Find where the given text appears and provide that cell's center as [X, Y] coordinate. 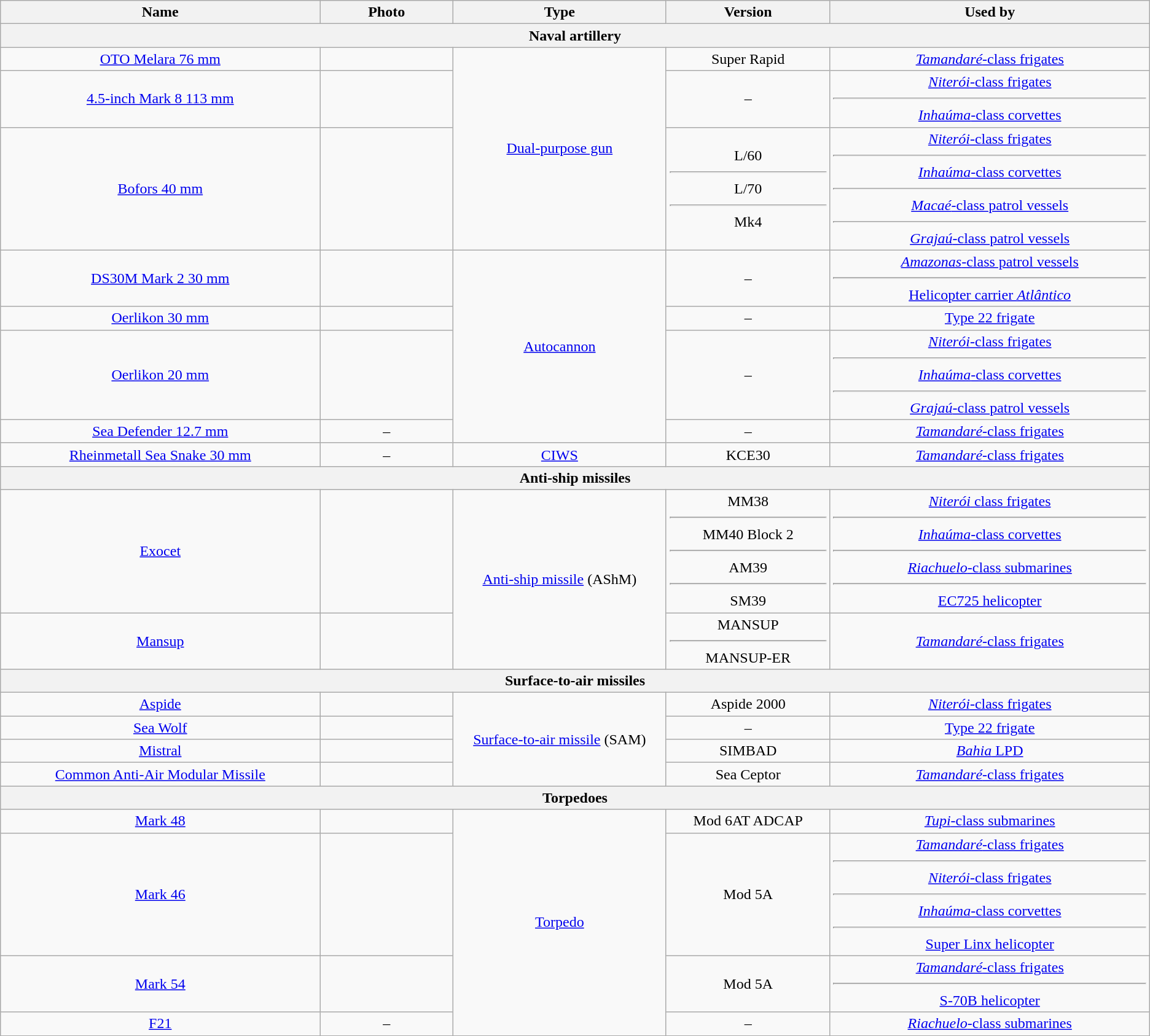
MM38MM40 Block 2 AM39SM39 [748, 551]
Niterói-class frigatesInhaúma-class corvettes [990, 99]
Mark 48 [160, 821]
Niterói-class frigatesInhaúma-class corvettesMacaé-class patrol vesselsGrajaú-class patrol vessels [990, 189]
Sea Ceptor [748, 774]
L/60L/70Mk4 [748, 189]
Mansup [160, 641]
F21 [160, 1024]
OTO Melara 76 mm [160, 59]
Dual-purpose gun [560, 149]
Used by [990, 12]
Bofors 40 mm [160, 189]
Amazonas-class patrol vesselsHelicopter carrier Atlântico [990, 278]
Anti-ship missile (AShM) [560, 579]
Tamandaré-class frigatesS-70B helicopter [990, 984]
KCE30 [748, 454]
Aspide [160, 704]
Common Anti-Air Modular Missile [160, 774]
Naval artillery [575, 36]
Super Rapid [748, 59]
Exocet [160, 551]
4.5-inch Mark 8 113 mm [160, 99]
DS30M Mark 2 30 mm [160, 278]
Riachuelo-class submarines [990, 1024]
Sea Wolf [160, 728]
Bahia LPD [990, 751]
Niterói-class frigates [990, 704]
Photo [387, 12]
Version [748, 12]
Surface-to-air missiles [575, 681]
CIWS [560, 454]
Anti-ship missiles [575, 478]
Niterói class frigatesInhaúma-class corvettesRiachuelo-class submarinesEC725 helicopter [990, 551]
Torpedo [560, 922]
Mark 54 [160, 984]
Sea Defender 12.7 mm [160, 431]
Surface-to-air missile (SAM) [560, 739]
Tamandaré-class frigatesNiterói-class frigatesInhaúma-class corvettesSuper Linx helicopter [990, 894]
Oerlikon 20 mm [160, 375]
SIMBAD [748, 751]
Torpedoes [575, 798]
Niterói-class frigatesInhaúma-class corvettesGrajaú-class patrol vessels [990, 375]
Rheinmetall Sea Snake 30 mm [160, 454]
Mistral [160, 751]
Type [560, 12]
Oerlikon 30 mm [160, 318]
MANSUPMANSUP-ER [748, 641]
Tupi-class submarines [990, 821]
Aspide 2000 [748, 704]
Autocannon [560, 346]
Name [160, 12]
Mark 46 [160, 894]
Mod 6AT ADCAP [748, 821]
